Search for the cell housing the specified text and yield its (x, y) center coordinate. 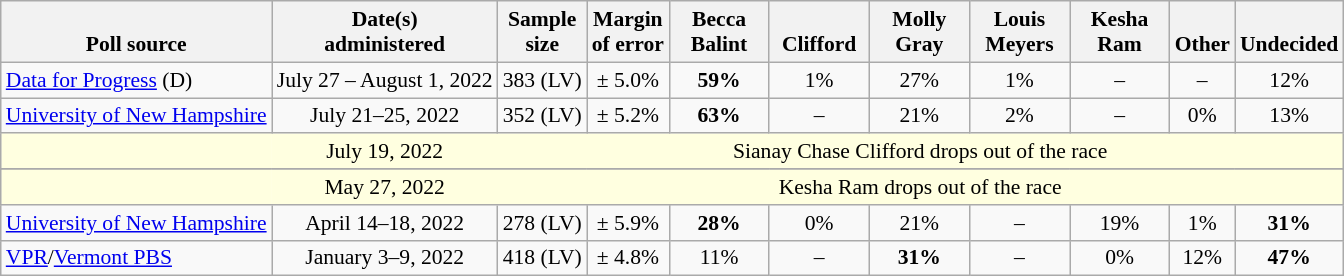
MollyGray (919, 32)
383 (LV) (542, 80)
352 (LV) (542, 116)
May 27, 2022 (385, 187)
± 4.8% (628, 258)
Other (1202, 32)
59% (719, 80)
Date(s)administered (385, 32)
April 14–18, 2022 (385, 223)
± 5.2% (628, 116)
LouisMeyers (1019, 32)
BeccaBalint (719, 32)
27% (919, 80)
63% (719, 116)
± 5.0% (628, 80)
2% (1019, 116)
± 5.9% (628, 223)
Samplesize (542, 32)
47% (1289, 258)
19% (1120, 223)
Kesha Ram drops out of the race (921, 187)
Data for Progress (D) (136, 80)
Marginof error (628, 32)
Clifford (819, 32)
13% (1289, 116)
Poll source (136, 32)
July 19, 2022 (385, 152)
VPR/Vermont PBS (136, 258)
418 (LV) (542, 258)
KeshaRam (1120, 32)
11% (719, 258)
278 (LV) (542, 223)
July 21–25, 2022 (385, 116)
July 27 – August 1, 2022 (385, 80)
28% (719, 223)
January 3–9, 2022 (385, 258)
Sianay Chase Clifford drops out of the race (921, 152)
Undecided (1289, 32)
